Return (x, y) of the center of cell containing provided text 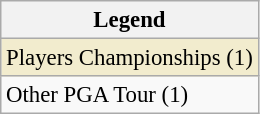
Other PGA Tour (1) (130, 95)
Legend (130, 20)
Players Championships (1) (130, 58)
